From the cell containing the given text, extract its center point as [x, y] coordinate. 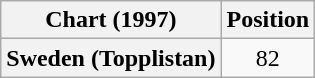
Position [268, 20]
Sweden (Topplistan) [111, 58]
82 [268, 58]
Chart (1997) [111, 20]
